Return (X, Y) of the center of cell containing provided text 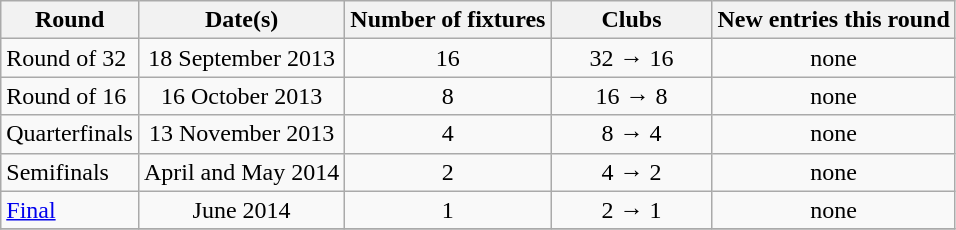
8 (448, 96)
16 (448, 58)
Clubs (632, 20)
Round of 32 (70, 58)
Round (70, 20)
Date(s) (241, 20)
13 November 2013 (241, 134)
16 → 8 (632, 96)
Semifinals (70, 172)
1 (448, 210)
Quarterfinals (70, 134)
June 2014 (241, 210)
April and May 2014 (241, 172)
Final (70, 210)
4 → 2 (632, 172)
18 September 2013 (241, 58)
32 → 16 (632, 58)
8 → 4 (632, 134)
16 October 2013 (241, 96)
4 (448, 134)
Round of 16 (70, 96)
2 → 1 (632, 210)
Number of fixtures (448, 20)
2 (448, 172)
New entries this round (834, 20)
